Capture the cell that displays the provided text and extract its (X, Y) central coordinate. 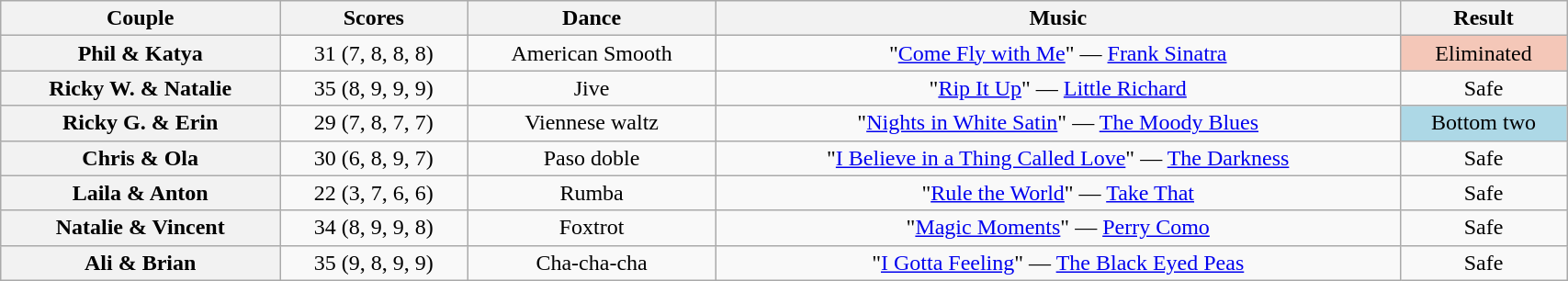
35 (8, 9, 9, 9) (374, 88)
"Magic Moments" — Perry Como (1058, 228)
34 (8, 9, 9, 8) (374, 228)
Music (1058, 18)
Paso doble (592, 158)
35 (9, 8, 9, 9) (374, 263)
"I Believe in a Thing Called Love" — The Darkness (1058, 158)
Result (1483, 18)
Dance (592, 18)
Natalie & Vincent (141, 228)
American Smooth (592, 53)
Couple (141, 18)
Eliminated (1483, 53)
29 (7, 8, 7, 7) (374, 123)
Bottom two (1483, 123)
Cha-cha-cha (592, 263)
"Nights in White Satin" — The Moody Blues (1058, 123)
"I Gotta Feeling" — The Black Eyed Peas (1058, 263)
Viennese waltz (592, 123)
Ricky W. & Natalie (141, 88)
"Come Fly with Me" — Frank Sinatra (1058, 53)
22 (3, 7, 6, 6) (374, 193)
Jive (592, 88)
Phil & Katya (141, 53)
"Rule the World" — Take That (1058, 193)
30 (6, 8, 9, 7) (374, 158)
"Rip It Up" — Little Richard (1058, 88)
Ricky G. & Erin (141, 123)
Foxtrot (592, 228)
Chris & Ola (141, 158)
31 (7, 8, 8, 8) (374, 53)
Laila & Anton (141, 193)
Rumba (592, 193)
Scores (374, 18)
Ali & Brian (141, 263)
